Provide the (X, Y) coordinate of the cell's center where the given text is located.  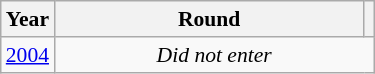
2004 (28, 55)
Year (28, 19)
Round (209, 19)
Did not enter (214, 55)
